Extract the (x, y) coordinate from the center of the cell holding the provided text.  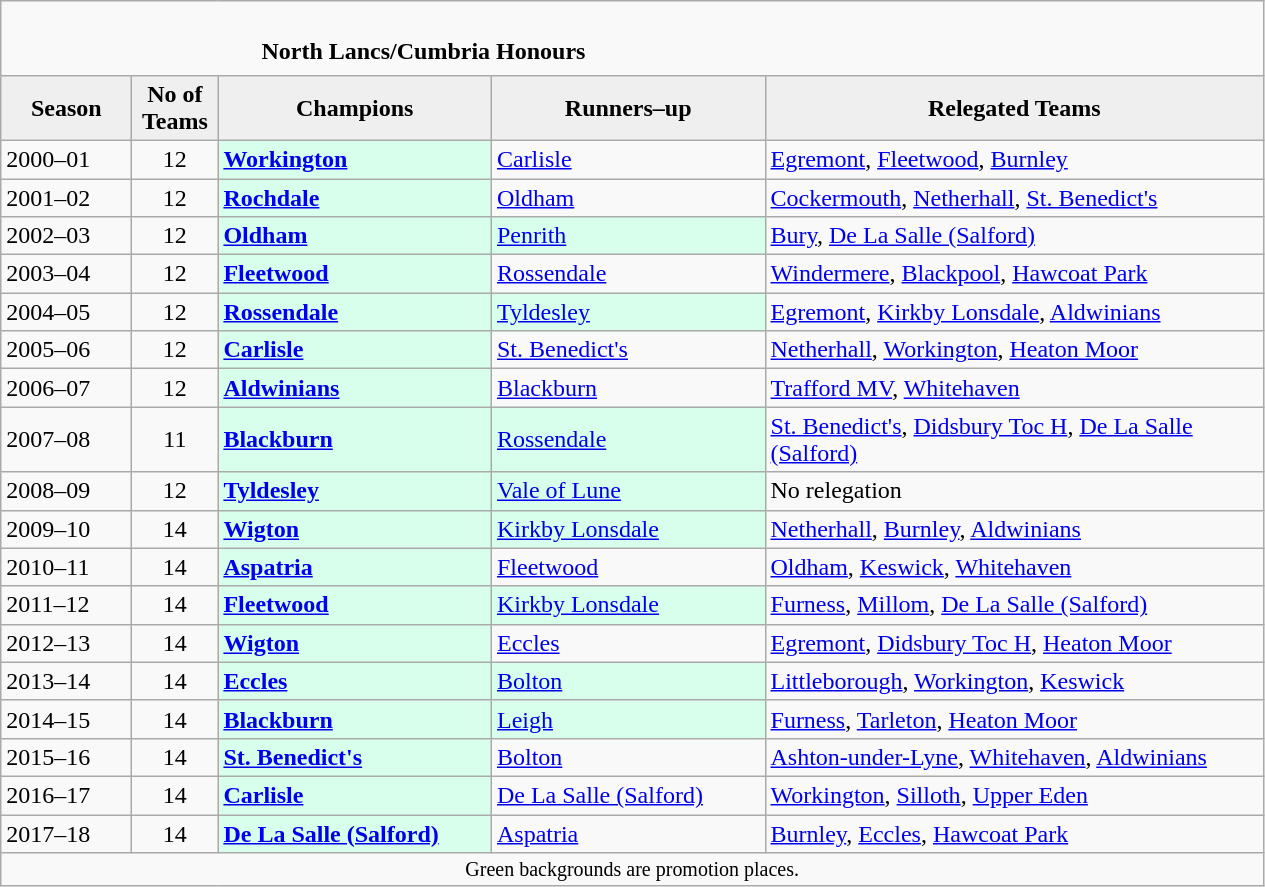
Bury, De La Salle (Salford) (1014, 236)
Furness, Millom, De La Salle (Salford) (1014, 605)
2004–05 (66, 312)
Green backgrounds are promotion places. (632, 870)
2014–15 (66, 719)
Oldham, Keswick, Whitehaven (1014, 567)
2006–07 (66, 388)
2003–04 (66, 274)
2005–06 (66, 350)
Champions (355, 108)
2011–12 (66, 605)
Furness, Tarleton, Heaton Moor (1014, 719)
Vale of Lune (628, 491)
Windermere, Blackpool, Hawcoat Park (1014, 274)
Cockermouth, Netherhall, St. Benedict's (1014, 197)
11 (175, 440)
2008–09 (66, 491)
Egremont, Kirkby Lonsdale, Aldwinians (1014, 312)
Netherhall, Burnley, Aldwinians (1014, 529)
St. Benedict's, Didsbury Toc H, De La Salle (Salford) (1014, 440)
Leigh (628, 719)
2016–17 (66, 795)
Rochdale (355, 197)
Season (66, 108)
Egremont, Fleetwood, Burnley (1014, 159)
2010–11 (66, 567)
2012–13 (66, 643)
No of Teams (175, 108)
2009–10 (66, 529)
Trafford MV, Whitehaven (1014, 388)
Relegated Teams (1014, 108)
2017–18 (66, 833)
Aldwinians (355, 388)
Egremont, Didsbury Toc H, Heaton Moor (1014, 643)
2007–08 (66, 440)
Littleborough, Workington, Keswick (1014, 681)
2002–03 (66, 236)
Netherhall, Workington, Heaton Moor (1014, 350)
Penrith (628, 236)
No relegation (1014, 491)
Workington (355, 159)
Ashton-under-Lyne, Whitehaven, Aldwinians (1014, 757)
2013–14 (66, 681)
Workington, Silloth, Upper Eden (1014, 795)
2000–01 (66, 159)
2015–16 (66, 757)
2001–02 (66, 197)
Burnley, Eccles, Hawcoat Park (1014, 833)
Runners–up (628, 108)
